From the cell containing the given text, extract its center point as (x, y) coordinate. 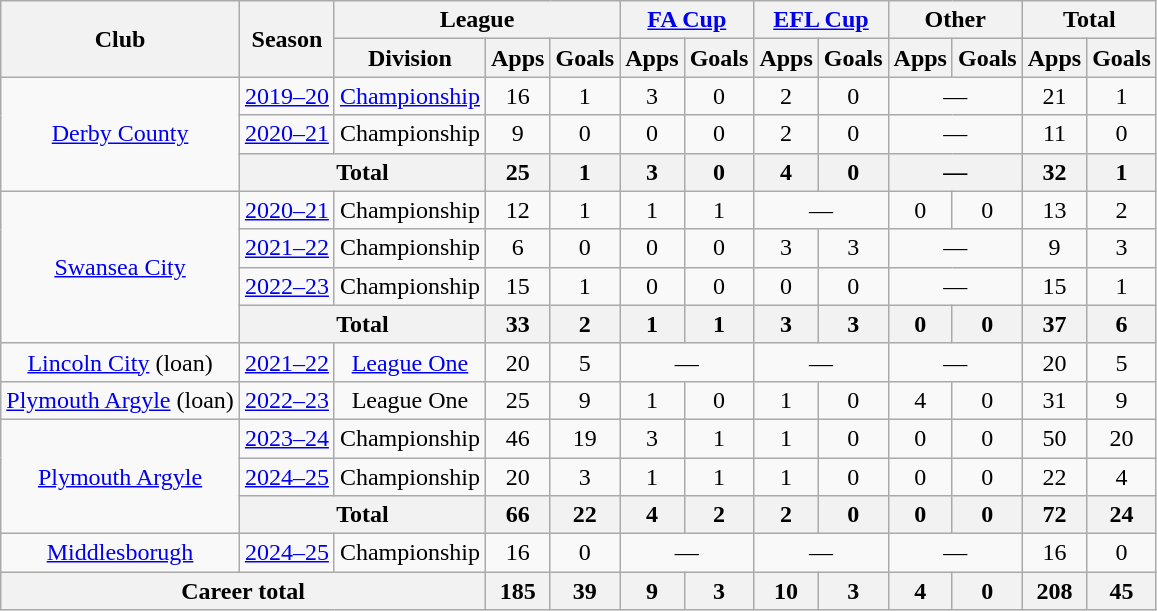
32 (1054, 172)
46 (518, 438)
League (476, 20)
24 (1122, 515)
EFL Cup (821, 20)
Career total (244, 591)
Plymouth Argyle (120, 476)
Middlesborugh (120, 553)
21 (1054, 96)
37 (1054, 324)
45 (1122, 591)
50 (1054, 438)
Lincoln City (loan) (120, 362)
Plymouth Argyle (loan) (120, 400)
66 (518, 515)
11 (1054, 134)
72 (1054, 515)
208 (1054, 591)
2023–24 (286, 438)
31 (1054, 400)
39 (585, 591)
Division (410, 58)
Swansea City (120, 267)
FA Cup (687, 20)
Other (955, 20)
12 (518, 210)
Season (286, 39)
10 (786, 591)
2019–20 (286, 96)
19 (585, 438)
185 (518, 591)
13 (1054, 210)
Club (120, 39)
Derby County (120, 134)
33 (518, 324)
